Extract the (x, y) coordinate from the center of the cell holding the provided text.  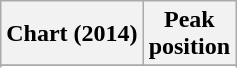
Peakposition (189, 34)
Chart (2014) (72, 34)
